Determine the [x, y] coordinate at the center of the cell enclosing the given text.  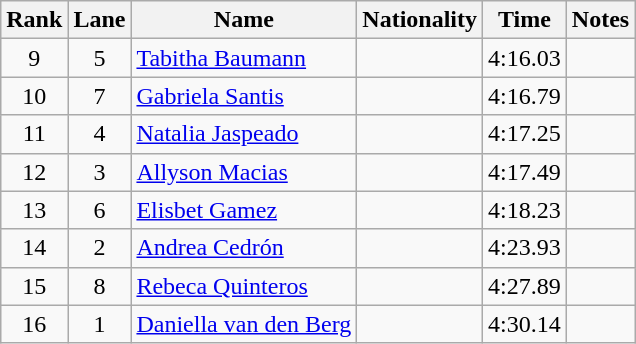
Elisbet Gamez [244, 210]
12 [34, 172]
15 [34, 286]
Nationality [420, 20]
4:23.93 [525, 248]
4:17.25 [525, 134]
13 [34, 210]
Notes [600, 20]
Gabriela Santis [244, 96]
4:16.03 [525, 58]
Allyson Macias [244, 172]
4:17.49 [525, 172]
Time [525, 20]
4:16.79 [525, 96]
Rank [34, 20]
1 [100, 324]
9 [34, 58]
Name [244, 20]
14 [34, 248]
Natalia Jaspeado [244, 134]
Rebeca Quinteros [244, 286]
2 [100, 248]
Daniella van den Berg [244, 324]
4:27.89 [525, 286]
5 [100, 58]
3 [100, 172]
8 [100, 286]
7 [100, 96]
16 [34, 324]
10 [34, 96]
4:18.23 [525, 210]
4 [100, 134]
Andrea Cedrón [244, 248]
11 [34, 134]
Lane [100, 20]
6 [100, 210]
4:30.14 [525, 324]
Tabitha Baumann [244, 58]
